Identify which cell holds the provided text, then report its [X, Y] central coordinate. 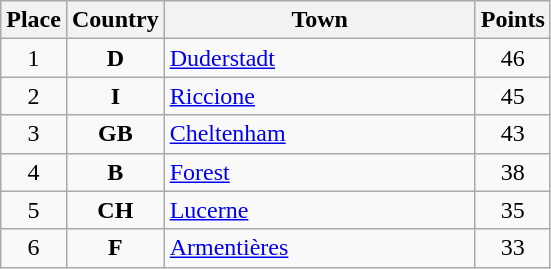
GB [115, 134]
F [115, 248]
5 [34, 210]
35 [512, 210]
3 [34, 134]
Points [512, 20]
45 [512, 96]
Country [115, 20]
1 [34, 58]
6 [34, 248]
Armentières [320, 248]
Cheltenham [320, 134]
Duderstadt [320, 58]
33 [512, 248]
4 [34, 172]
46 [512, 58]
Lucerne [320, 210]
43 [512, 134]
38 [512, 172]
B [115, 172]
CH [115, 210]
2 [34, 96]
Riccione [320, 96]
I [115, 96]
Place [34, 20]
Town [320, 20]
D [115, 58]
Forest [320, 172]
